Search for the cell housing the specified text and yield its (X, Y) center coordinate. 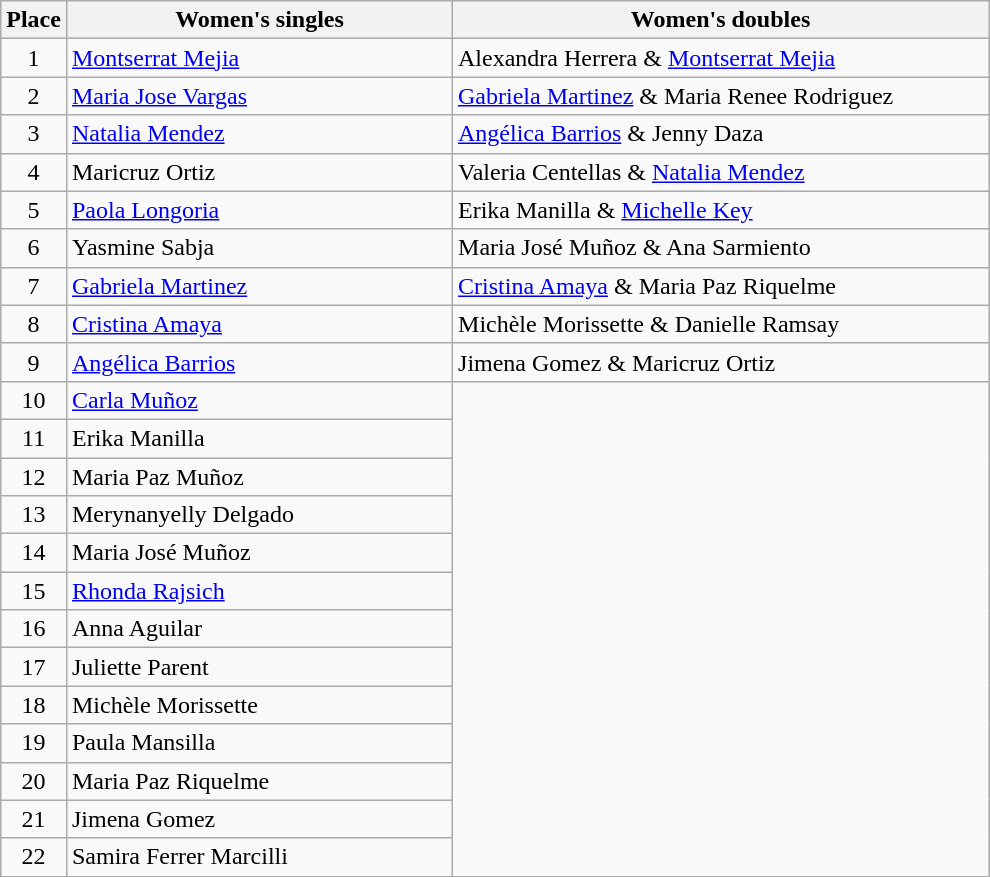
Erika Manilla (259, 438)
8 (34, 324)
Jimena Gomez (259, 819)
17 (34, 667)
16 (34, 629)
Paula Mansilla (259, 743)
Women's doubles (721, 20)
Gabriela Martinez & Maria Renee Rodriguez (721, 96)
Cristina Amaya & Maria Paz Riquelme (721, 286)
Michèle Morissette & Danielle Ramsay (721, 324)
Jimena Gomez & Maricruz Ortiz (721, 362)
Paola Longoria (259, 210)
Angélica Barrios & Jenny Daza (721, 134)
14 (34, 553)
10 (34, 400)
Angélica Barrios (259, 362)
Yasmine Sabja (259, 248)
Valeria Centellas & Natalia Mendez (721, 172)
3 (34, 134)
12 (34, 477)
11 (34, 438)
9 (34, 362)
Alexandra Herrera & Montserrat Mejia (721, 58)
Maria Jose Vargas (259, 96)
2 (34, 96)
Natalia Mendez (259, 134)
Anna Aguilar (259, 629)
1 (34, 58)
19 (34, 743)
22 (34, 857)
15 (34, 591)
Erika Manilla & Michelle Key (721, 210)
13 (34, 515)
Women's singles (259, 20)
4 (34, 172)
Merynanyelly Delgado (259, 515)
Maria José Muñoz (259, 553)
Cristina Amaya (259, 324)
20 (34, 781)
Gabriela Martinez (259, 286)
Place (34, 20)
Carla Muñoz (259, 400)
6 (34, 248)
Juliette Parent (259, 667)
Maricruz Ortiz (259, 172)
Maria José Muñoz & Ana Sarmiento (721, 248)
Montserrat Mejia (259, 58)
Michèle Morissette (259, 705)
Samira Ferrer Marcilli (259, 857)
7 (34, 286)
5 (34, 210)
18 (34, 705)
Maria Paz Riquelme (259, 781)
Rhonda Rajsich (259, 591)
21 (34, 819)
Maria Paz Muñoz (259, 477)
